Output the [X, Y] coordinate of the center of the cell containing the given text.  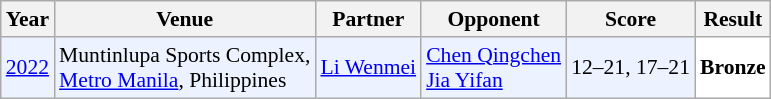
Muntinlupa Sports Complex,Metro Manila, Philippines [184, 68]
Li Wenmei [368, 68]
Year [28, 19]
Venue [184, 19]
2022 [28, 68]
Bronze [733, 68]
Result [733, 19]
Score [630, 19]
Opponent [494, 19]
Partner [368, 19]
Chen Qingchen Jia Yifan [494, 68]
12–21, 17–21 [630, 68]
